Output the [x, y] coordinate of the center of the cell containing the given text.  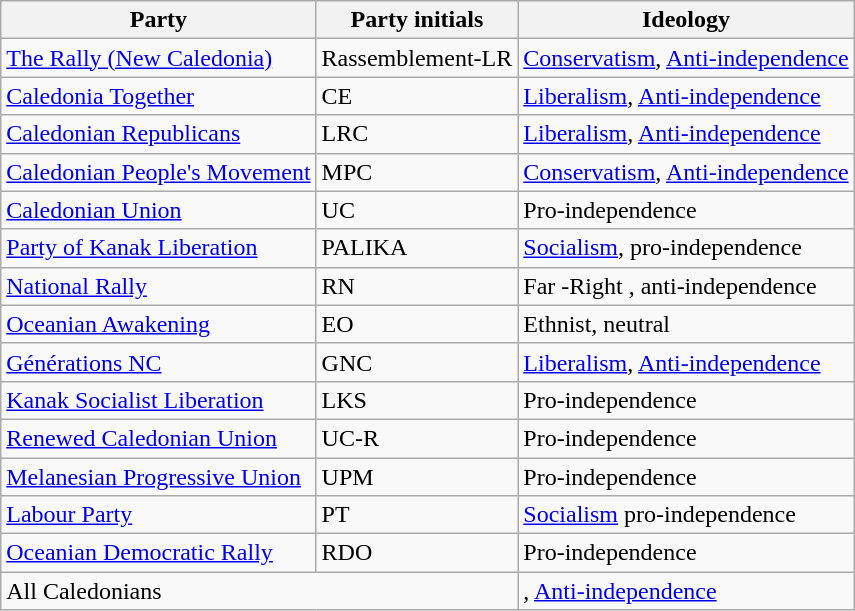
LRC [417, 134]
RN [417, 286]
Party initials [417, 20]
UPM [417, 477]
Kanak Socialist Liberation [158, 400]
UC-R [417, 438]
Oceanian Awakening [158, 324]
Labour Party [158, 515]
National Rally [158, 286]
Caledonia Together [158, 96]
LKS [417, 400]
CE [417, 96]
Ethnist, neutral [686, 324]
Ideology [686, 20]
The Rally (New Caledonia) [158, 58]
Caledonian Union [158, 210]
Far -Right , anti-independence [686, 286]
, Anti-independence [686, 591]
Socialism, pro-independence [686, 248]
UC [417, 210]
Rassemblement-LR [417, 58]
MPC [417, 172]
Renewed Caledonian Union [158, 438]
All Caledonians [260, 591]
Caledonian People's Movement [158, 172]
Générations NC [158, 362]
Party of Kanak Liberation [158, 248]
PT [417, 515]
Caledonian Republicans [158, 134]
Oceanian Democratic Rally [158, 553]
Melanesian Progressive Union [158, 477]
Socialism pro-independence [686, 515]
PALIKA [417, 248]
RDO [417, 553]
Party [158, 20]
GNC [417, 362]
EO [417, 324]
